Return the [X, Y] coordinate for the center point of the cell that contains the specified text.  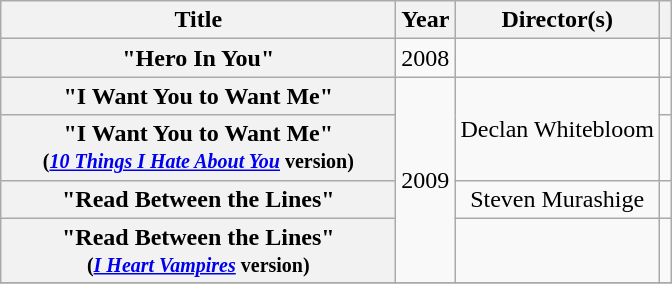
Title [198, 20]
2008 [426, 58]
"Read Between the Lines" [198, 199]
"I Want You to Want Me" [198, 96]
Director(s) [558, 20]
2009 [426, 180]
Steven Murashige [558, 199]
"Hero In You" [198, 58]
"Read Between the Lines" (I Heart Vampires version) [198, 250]
Year [426, 20]
"I Want You to Want Me" (10 Things I Hate About You version) [198, 148]
Declan Whitebloom [558, 128]
